Provide the [x, y] coordinate of the cell's center where the given text is located.  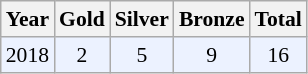
5 [142, 55]
16 [278, 55]
9 [212, 55]
Total [278, 19]
2 [82, 55]
Year [28, 19]
2018 [28, 55]
Bronze [212, 19]
Gold [82, 19]
Silver [142, 19]
